Capture the cell that displays the provided text and extract its (X, Y) central coordinate. 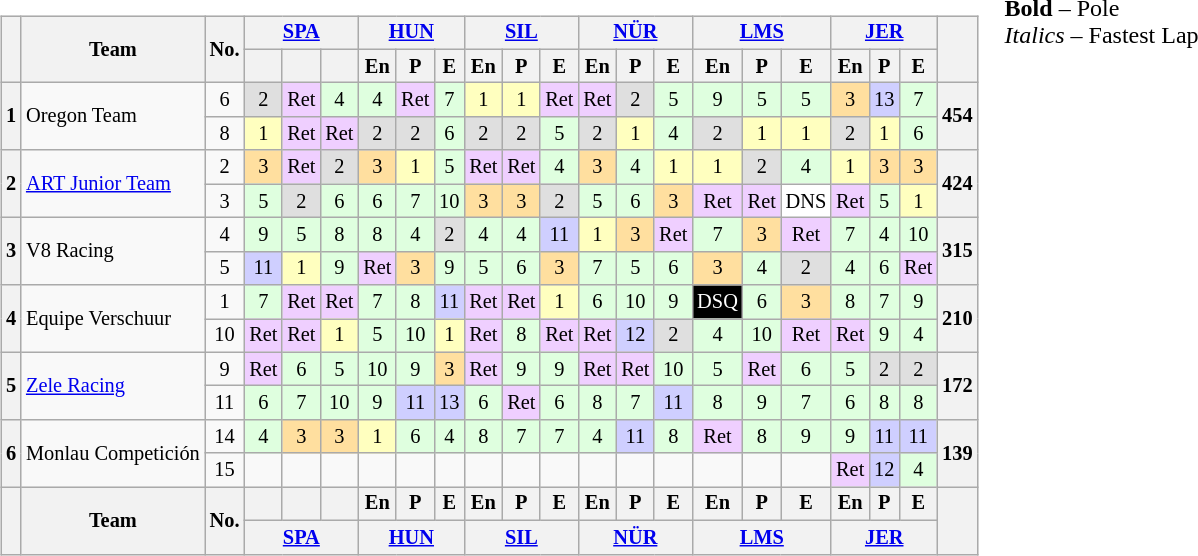
14 (225, 437)
210 (957, 318)
315 (957, 252)
139 (957, 454)
V8 Racing (113, 252)
ART Junior Team (113, 184)
Monlau Competición (113, 454)
DSQ (717, 302)
424 (957, 184)
Oregon Team (113, 116)
Equipe Verschuur (113, 318)
454 (957, 116)
15 (225, 470)
DNS (806, 201)
172 (957, 386)
Zele Racing (113, 386)
